From the cell containing the given text, extract its center point as (X, Y) coordinate. 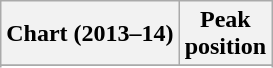
Peakposition (225, 34)
Chart (2013–14) (90, 34)
